Identify which cell holds the provided text, then report its [X, Y] central coordinate. 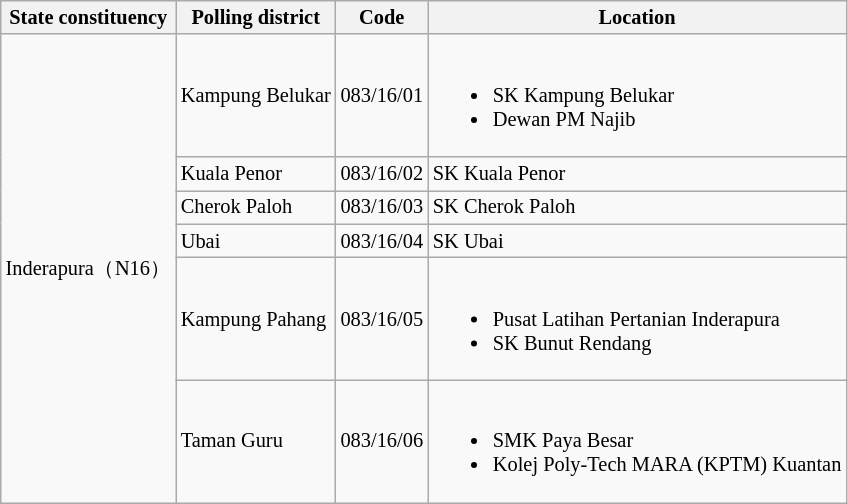
SK Kuala Penor [637, 173]
083/16/06 [382, 441]
Inderapura（N16） [88, 268]
083/16/03 [382, 207]
083/16/01 [382, 95]
State constituency [88, 17]
SK Ubai [637, 241]
Kampung Pahang [256, 318]
Kampung Belukar [256, 95]
Taman Guru [256, 441]
Pusat Latihan Pertanian InderapuraSK Bunut Rendang [637, 318]
Location [637, 17]
Cherok Paloh [256, 207]
083/16/05 [382, 318]
083/16/04 [382, 241]
Polling district [256, 17]
SK Kampung BelukarDewan PM Najib [637, 95]
Ubai [256, 241]
Code [382, 17]
083/16/02 [382, 173]
Kuala Penor [256, 173]
SMK Paya BesarKolej Poly-Tech MARA (KPTM) Kuantan [637, 441]
SK Cherok Paloh [637, 207]
